Pinpoint the cell where the given text exists, returning its [x, y] midpoint coordinate. 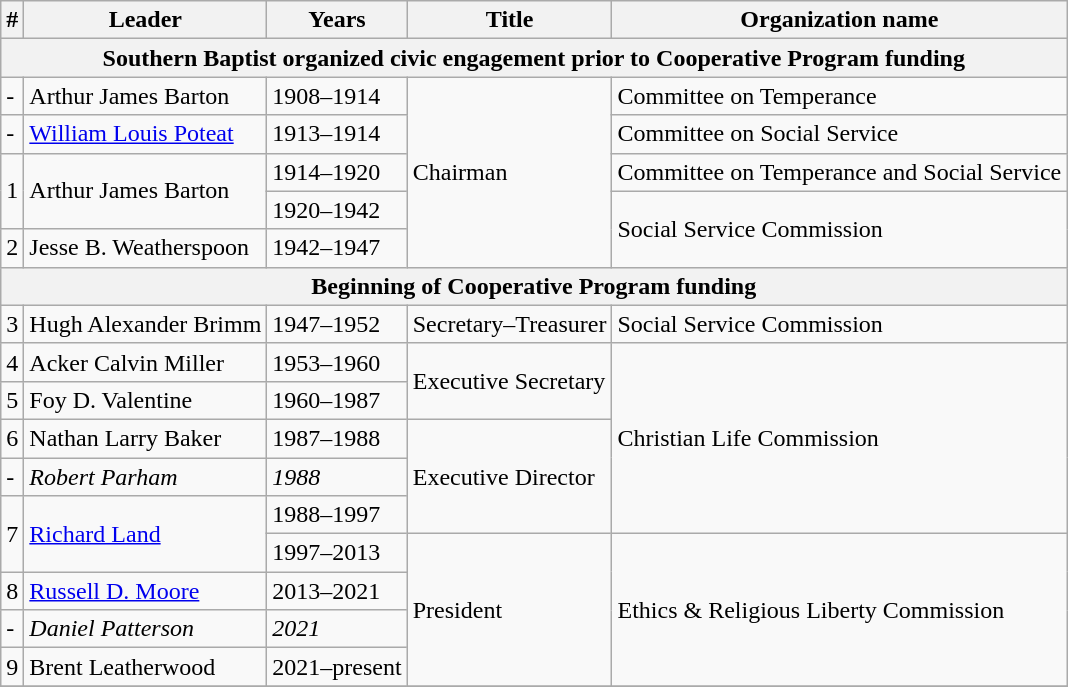
Southern Baptist organized civic engagement prior to Cooperative Program funding [534, 58]
6 [12, 438]
1953–1960 [337, 362]
Committee on Temperance and Social Service [840, 172]
Jesse B. Weatherspoon [146, 248]
1988 [337, 477]
1920–1942 [337, 210]
2021 [337, 629]
Organization name [840, 20]
Ethics & Religious Liberty Commission [840, 610]
1988–1997 [337, 515]
5 [12, 400]
1 [12, 191]
Years [337, 20]
Foy D. Valentine [146, 400]
Committee on Temperance [840, 96]
Executive Director [510, 476]
3 [12, 324]
Daniel Patterson [146, 629]
Secretary–Treasurer [510, 324]
8 [12, 591]
Title [510, 20]
Robert Parham [146, 477]
Executive Secretary [510, 381]
1908–1914 [337, 96]
2 [12, 248]
Chairman [510, 172]
1942–1947 [337, 248]
Christian Life Commission [840, 438]
1960–1987 [337, 400]
1947–1952 [337, 324]
# [12, 20]
Committee on Social Service [840, 134]
2021–present [337, 667]
Nathan Larry Baker [146, 438]
9 [12, 667]
4 [12, 362]
William Louis Poteat [146, 134]
Leader [146, 20]
2013–2021 [337, 591]
Beginning of Cooperative Program funding [534, 286]
Richard Land [146, 534]
Brent Leatherwood [146, 667]
1914–1920 [337, 172]
1913–1914 [337, 134]
1997–2013 [337, 553]
Russell D. Moore [146, 591]
7 [12, 534]
President [510, 610]
1987–1988 [337, 438]
Hugh Alexander Brimm [146, 324]
Acker Calvin Miller [146, 362]
